Capture the cell that displays the provided text and extract its [X, Y] central coordinate. 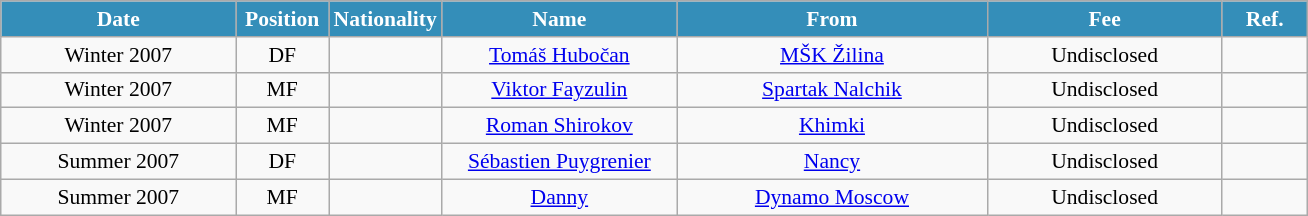
Nationality [384, 19]
Position [282, 19]
MŠK Žilina [832, 55]
Spartak Nalchik [832, 90]
Dynamo Moscow [832, 197]
Name [560, 19]
Sébastien Puygrenier [560, 162]
Nancy [832, 162]
Fee [1104, 19]
Ref. [1264, 19]
Tomáš Hubočan [560, 55]
Khimki [832, 126]
Danny [560, 197]
Viktor Fayzulin [560, 90]
From [832, 19]
Date [118, 19]
Roman Shirokov [560, 126]
